Find where the given text appears and provide that cell's center as (X, Y) coordinate. 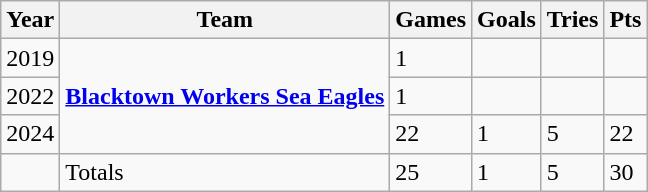
25 (431, 172)
Totals (225, 172)
Team (225, 20)
Blacktown Workers Sea Eagles (225, 96)
Year (30, 20)
30 (626, 172)
Goals (507, 20)
Games (431, 20)
2024 (30, 134)
Pts (626, 20)
2019 (30, 58)
2022 (30, 96)
Tries (572, 20)
